Pinpoint the cell where the given text exists, returning its (x, y) midpoint coordinate. 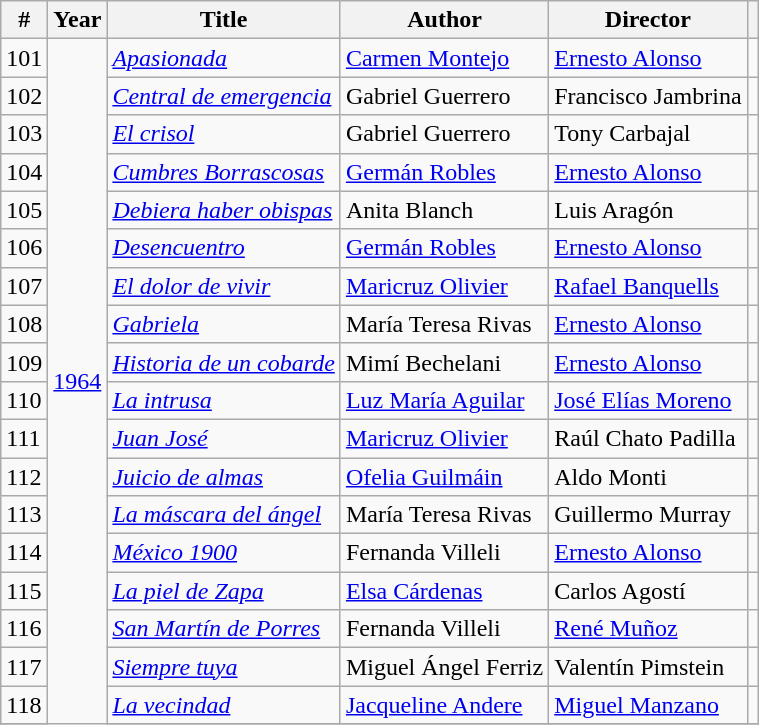
117 (24, 667)
104 (24, 172)
110 (24, 400)
Mimí Bechelani (444, 362)
Rafael Banquells (648, 286)
El dolor de vivir (224, 286)
Luz María Aguilar (444, 400)
San Martín de Porres (224, 629)
115 (24, 591)
# (24, 20)
El crisol (224, 134)
Central de emergencia (224, 96)
Raúl Chato Padilla (648, 438)
Juicio de almas (224, 477)
Carlos Agostí (648, 591)
118 (24, 705)
116 (24, 629)
Tony Carbajal (648, 134)
México 1900 (224, 553)
Siempre tuya (224, 667)
La máscara del ángel (224, 515)
Aldo Monti (648, 477)
Author (444, 20)
Debiera haber obispas (224, 210)
René Muñoz (648, 629)
Desencuentro (224, 248)
Title (224, 20)
Miguel Manzano (648, 705)
105 (24, 210)
113 (24, 515)
111 (24, 438)
Jacqueline Andere (444, 705)
102 (24, 96)
112 (24, 477)
Carmen Montejo (444, 58)
Guillermo Murray (648, 515)
Valentín Pimstein (648, 667)
Director (648, 20)
1964 (78, 382)
Miguel Ángel Ferriz (444, 667)
Cumbres Borrascosas (224, 172)
Ofelia Guilmáin (444, 477)
Historia de un cobarde (224, 362)
La intrusa (224, 400)
Elsa Cárdenas (444, 591)
103 (24, 134)
La vecindad (224, 705)
Luis Aragón (648, 210)
La piel de Zapa (224, 591)
Anita Blanch (444, 210)
Apasionada (224, 58)
106 (24, 248)
108 (24, 324)
Francisco Jambrina (648, 96)
114 (24, 553)
107 (24, 286)
Year (78, 20)
Gabriela (224, 324)
101 (24, 58)
José Elías Moreno (648, 400)
109 (24, 362)
Juan José (224, 438)
